From the cell containing the given text, extract its center point as (x, y) coordinate. 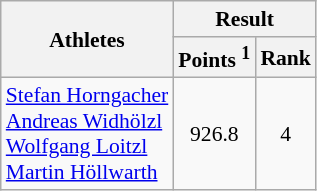
926.8 (214, 134)
Points 1 (214, 58)
Stefan HorngacherAndreas WidhölzlWolfgang LoitzlMartin Höllwarth (88, 134)
Athletes (88, 40)
Result (244, 19)
Rank (286, 58)
4 (286, 134)
